Scan for the cell matching the given text and deliver its [X, Y] coordinate at center. 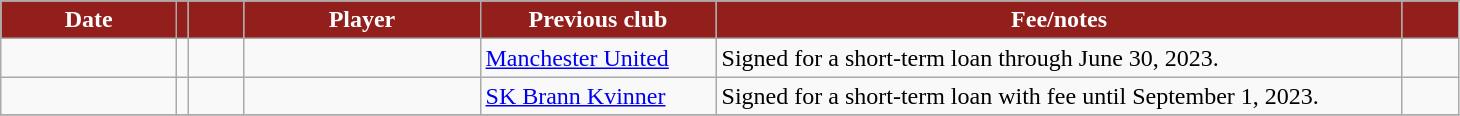
Signed for a short-term loan through June 30, 2023. [1059, 58]
Signed for a short-term loan with fee until September 1, 2023. [1059, 96]
Player [362, 20]
Fee/notes [1059, 20]
Date [89, 20]
Previous club [598, 20]
Manchester United [598, 58]
SK Brann Kvinner [598, 96]
